Capture the cell that displays the provided text and extract its [X, Y] central coordinate. 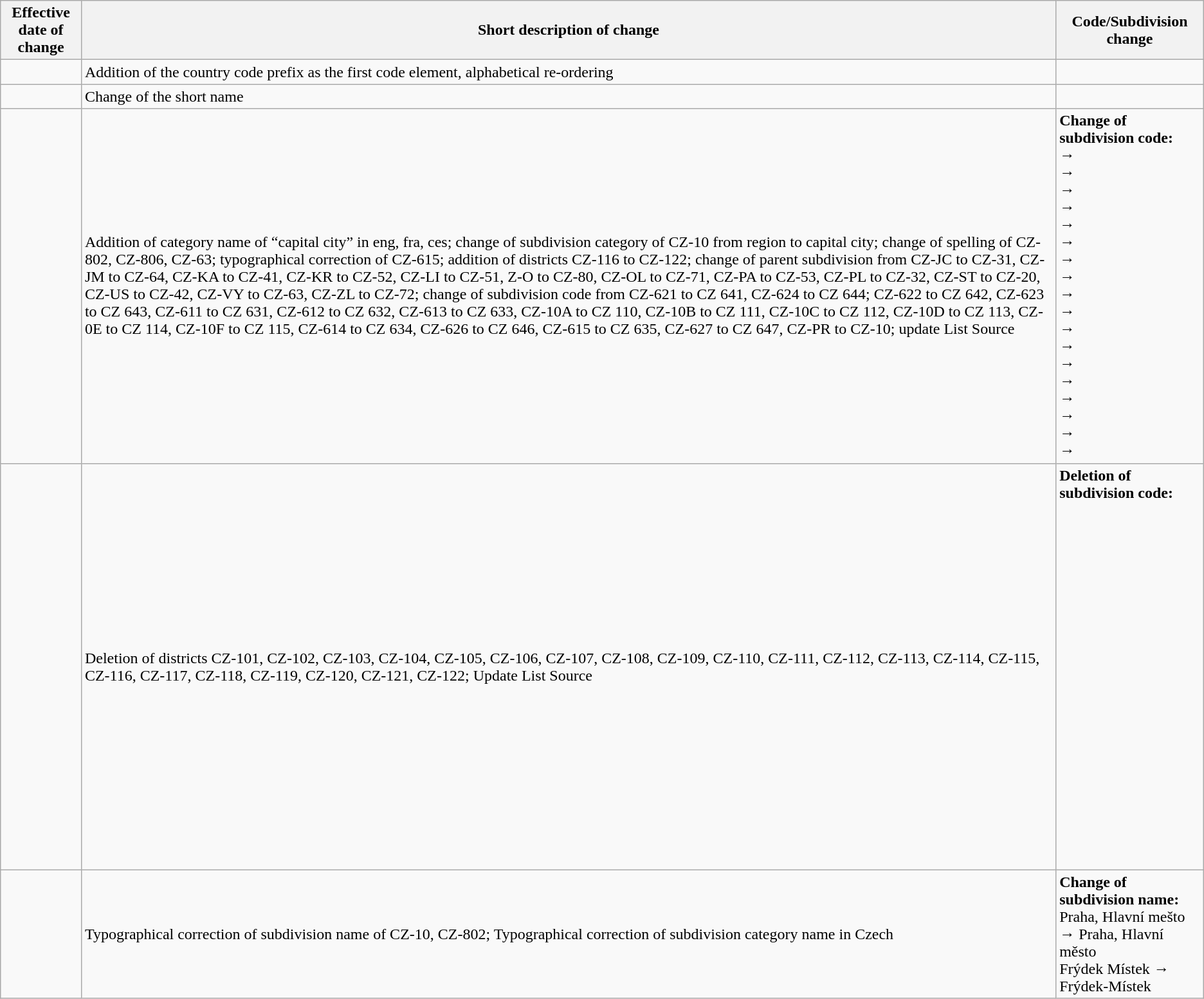
Effective date of change [41, 30]
Change of subdivision code: → → → → → → → → → → → → → → → → → → [1130, 286]
Deletion of subdivision code: [1130, 666]
Change of the short name [569, 96]
Code/Subdivision change [1130, 30]
Short description of change [569, 30]
Change of subdivision name: Praha, Hlavní mešto → Praha, Hlavní město Frýdek Místek → Frýdek-Místek [1130, 934]
Addition of the country code prefix as the first code element, alphabetical re-ordering [569, 72]
Typographical correction of subdivision name of CZ-10, CZ-802; Typographical correction of subdivision category name in Czech [569, 934]
